From the cell containing the given text, extract its center point as [X, Y] coordinate. 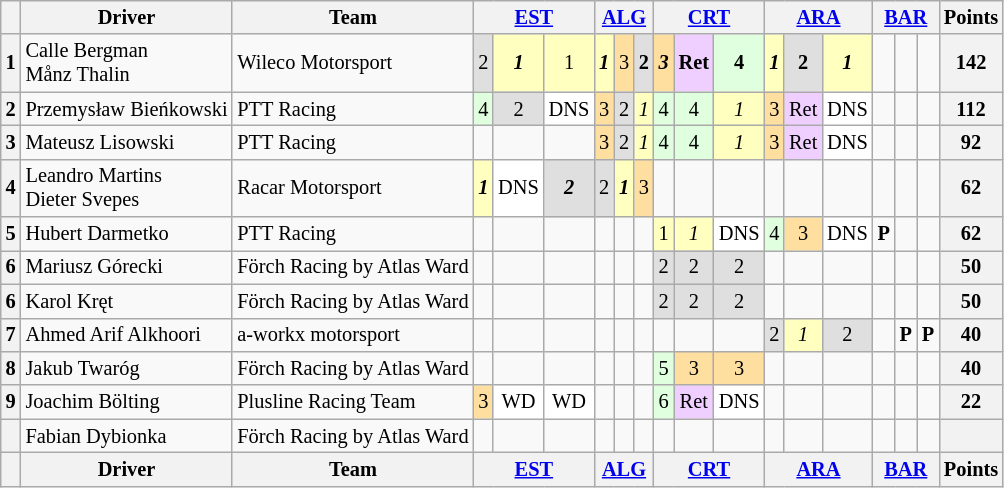
Wileco Motorsport [352, 63]
Mateusz Lisowski [127, 142]
9 [11, 402]
92 [971, 142]
Leandro Martins Dieter Svepes [127, 188]
Plusline Racing Team [352, 402]
22 [971, 402]
Ahmed Arif Alkhoori [127, 335]
Hubert Darmetko [127, 234]
8 [11, 368]
Racar Motorsport [352, 188]
142 [971, 63]
Przemysław Bieńkowski [127, 109]
Karol Kręt [127, 301]
112 [971, 109]
a-workx motorsport [352, 335]
Fabian Dybionka [127, 436]
Mariusz Górecki [127, 267]
7 [11, 335]
Joachim Bölting [127, 402]
Jakub Twaróg [127, 368]
Calle Bergman Månz Thalin [127, 63]
